Output the (x, y) coordinate of the center of the cell containing the given text.  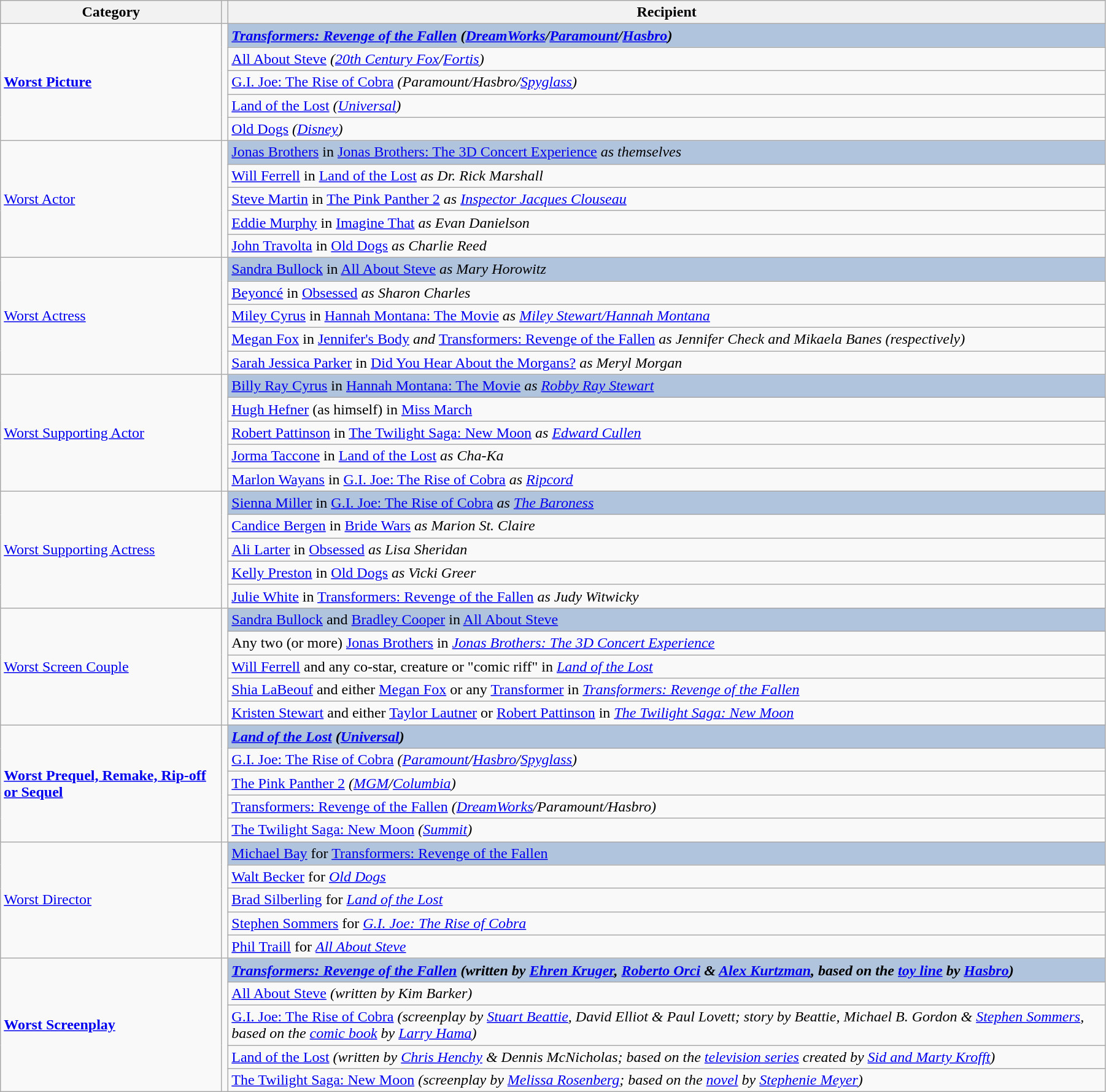
Old Dogs (Disney) (667, 129)
Any two (or more) Jonas Brothers in Jonas Brothers: The 3D Concert Experience (667, 643)
Kelly Preston in Old Dogs as Vicki Greer (667, 573)
Recipient (667, 12)
Worst Supporting Actress (111, 549)
Walt Becker for Old Dogs (667, 877)
Ali Larter in Obsessed as Lisa Sheridan (667, 549)
Worst Director (111, 900)
The Twilight Saga: New Moon (Summit) (667, 830)
Worst Screenplay (111, 1025)
Transformers: Revenge of the Fallen (written by Ehren Kruger, Roberto Orci & Alex Kurtzman, based on the toy line by Hasbro) (667, 970)
Sandra Bullock in All About Steve as Mary Horowitz (667, 269)
Jonas Brothers in Jonas Brothers: The 3D Concert Experience as themselves (667, 152)
Billy Ray Cyrus in Hannah Montana: The Movie as Robby Ray Stewart (667, 386)
Worst Actress (111, 316)
Will Ferrell in Land of the Lost as Dr. Rick Marshall (667, 176)
Robert Pattinson in The Twilight Saga: New Moon as Edward Cullen (667, 433)
John Travolta in Old Dogs as Charlie Reed (667, 246)
Sandra Bullock and Bradley Cooper in All About Steve (667, 619)
Will Ferrell and any co-star, creature or "comic riff" in Land of the Lost (667, 666)
The Pink Panther 2 (MGM/Columbia) (667, 783)
Megan Fox in Jennifer's Body and Transformers: Revenge of the Fallen as Jennifer Check and Mikaela Banes (respectively) (667, 339)
Category (111, 12)
Worst Screen Couple (111, 666)
Sienna Miller in G.I. Joe: The Rise of Cobra as The Baroness (667, 503)
Hugh Hefner (as himself) in Miss March (667, 409)
Worst Supporting Actor (111, 433)
Worst Picture (111, 82)
Worst Actor (111, 199)
Brad Silberling for Land of the Lost (667, 900)
Phil Traill for All About Steve (667, 947)
All About Steve (written by Kim Barker) (667, 993)
Beyoncé in Obsessed as Sharon Charles (667, 293)
Julie White in Transformers: Revenge of the Fallen as Judy Witwicky (667, 596)
Miley Cyrus in Hannah Montana: The Movie as Miley Stewart/Hannah Montana (667, 316)
Michael Bay for Transformers: Revenge of the Fallen (667, 853)
Stephen Sommers for G.I. Joe: The Rise of Cobra (667, 923)
Candice Bergen in Bride Wars as Marion St. Claire (667, 526)
All About Steve (20th Century Fox/Fortis) (667, 59)
Eddie Murphy in Imagine That as Evan Danielson (667, 222)
Shia LaBeouf and either Megan Fox or any Transformer in Transformers: Revenge of the Fallen (667, 690)
Jorma Taccone in Land of the Lost as Cha-Ka (667, 456)
The Twilight Saga: New Moon (screenplay by Melissa Rosenberg; based on the novel by Stephenie Meyer) (667, 1080)
Kristen Stewart and either Taylor Lautner or Robert Pattinson in The Twilight Saga: New Moon (667, 713)
Sarah Jessica Parker in Did You Hear About the Morgans? as Meryl Morgan (667, 363)
Steve Martin in The Pink Panther 2 as Inspector Jacques Clouseau (667, 199)
Worst Prequel, Remake, Rip-off or Sequel (111, 783)
Land of the Lost (written by Chris Henchy & Dennis McNicholas; based on the television series created by Sid and Marty Krofft) (667, 1056)
Marlon Wayans in G.I. Joe: The Rise of Cobra as Ripcord (667, 479)
